Return [X, Y] of the center of cell containing provided text 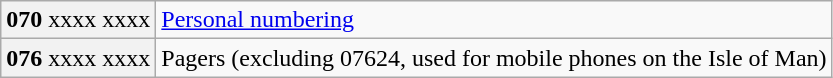
070 xxxx xxxx [78, 20]
Pagers (excluding 07624, used for mobile phones on the Isle of Man) [494, 58]
Personal numbering [494, 20]
076 xxxx xxxx [78, 58]
